Provide the (X, Y) coordinate of the cell's center where the given text is located.  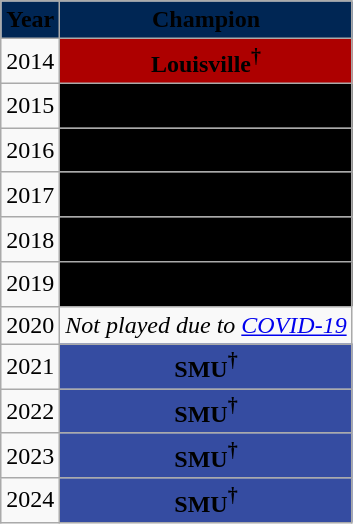
Not played due to COVID-19 (206, 325)
2023 (30, 456)
2020 (30, 325)
2014 (30, 62)
2024 (30, 500)
2021 (30, 366)
2019 (30, 284)
2018 (30, 240)
2016 (30, 150)
Louisville† (206, 62)
Year (30, 20)
2017 (30, 194)
2022 (30, 412)
2015 (30, 106)
Champion (206, 20)
